Provide the (X, Y) coordinate of the cell's center where the given text is located.  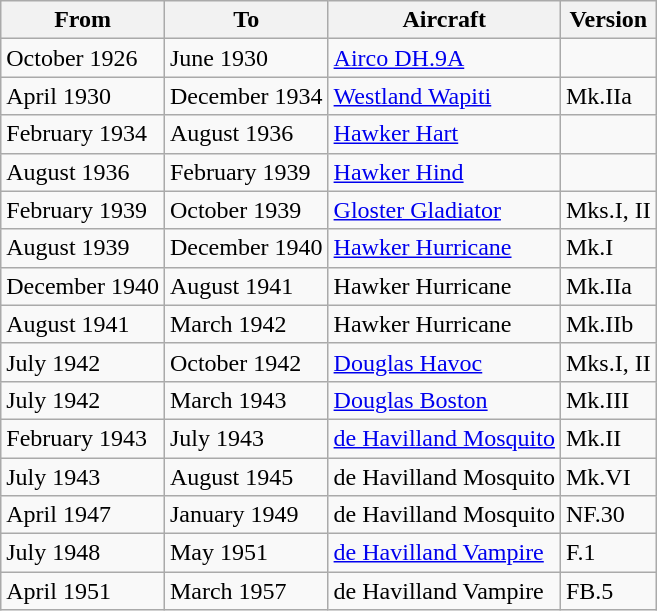
Hawker Hart (444, 134)
Mk.IIb (608, 324)
August 1945 (246, 477)
March 1943 (246, 400)
Mk.III (608, 400)
April 1930 (83, 96)
June 1930 (246, 58)
From (83, 20)
Mk.VI (608, 477)
Gloster Gladiator (444, 210)
April 1947 (83, 515)
December 1934 (246, 96)
October 1942 (246, 362)
F.1 (608, 553)
Airco DH.9A (444, 58)
FB.5 (608, 591)
Douglas Havoc (444, 362)
May 1951 (246, 553)
March 1942 (246, 324)
Aircraft (444, 20)
NF.30 (608, 515)
January 1949 (246, 515)
Douglas Boston (444, 400)
March 1957 (246, 591)
Mk.II (608, 438)
October 1926 (83, 58)
August 1939 (83, 248)
Hawker Hind (444, 172)
February 1943 (83, 438)
February 1934 (83, 134)
Mk.I (608, 248)
October 1939 (246, 210)
July 1948 (83, 553)
Westland Wapiti (444, 96)
Version (608, 20)
April 1951 (83, 591)
To (246, 20)
